Extract the [X, Y] coordinate from the center of the cell holding the provided text.  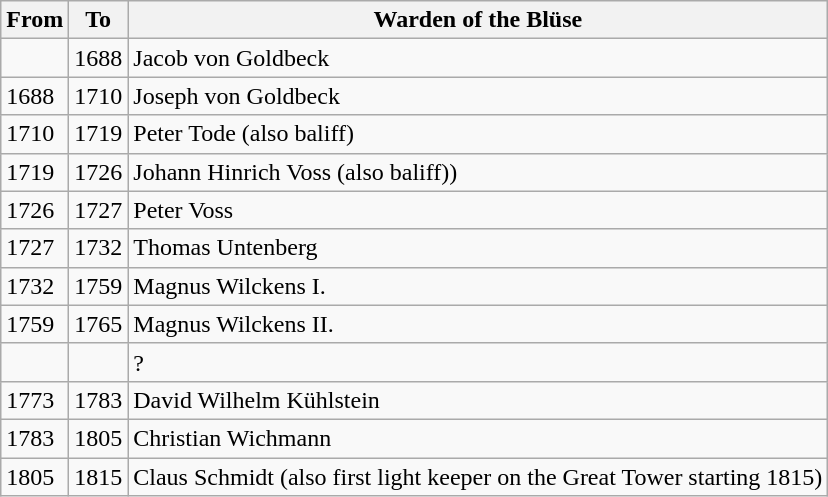
Christian Wichmann [478, 438]
Claus Schmidt (also first light keeper on the Great Tower starting 1815) [478, 477]
Magnus Wilckens II. [478, 324]
Joseph von Goldbeck [478, 96]
To [98, 20]
1773 [35, 400]
Thomas Untenberg [478, 248]
1815 [98, 477]
Magnus Wilckens I. [478, 286]
1765 [98, 324]
? [478, 362]
Johann Hinrich Voss (also baliff)) [478, 172]
Peter Tode (also baliff) [478, 134]
Jacob von Goldbeck [478, 58]
Peter Voss [478, 210]
David Wilhelm Kühlstein [478, 400]
Warden of the Blüse [478, 20]
From [35, 20]
